Pinpoint the cell where the given text exists, returning its (X, Y) midpoint coordinate. 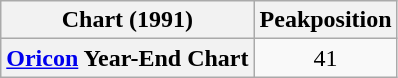
41 (326, 58)
Oricon Year-End Chart (128, 58)
Peakposition (326, 20)
Chart (1991) (128, 20)
